Output the [x, y] coordinate of the center of the cell containing the given text.  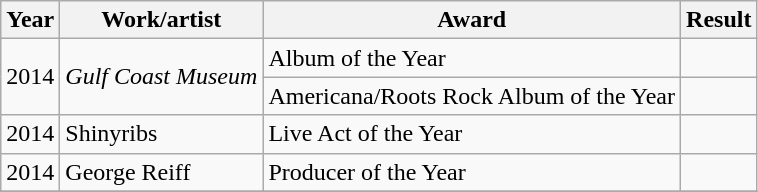
Shinyribs [162, 134]
Year [30, 20]
Live Act of the Year [472, 134]
Result [719, 20]
Album of the Year [472, 58]
Americana/Roots Rock Album of the Year [472, 96]
Producer of the Year [472, 172]
Work/artist [162, 20]
George Reiff [162, 172]
Gulf Coast Museum [162, 77]
Award [472, 20]
